Provide the [x, y] coordinate of the cell's center where the given text is located.  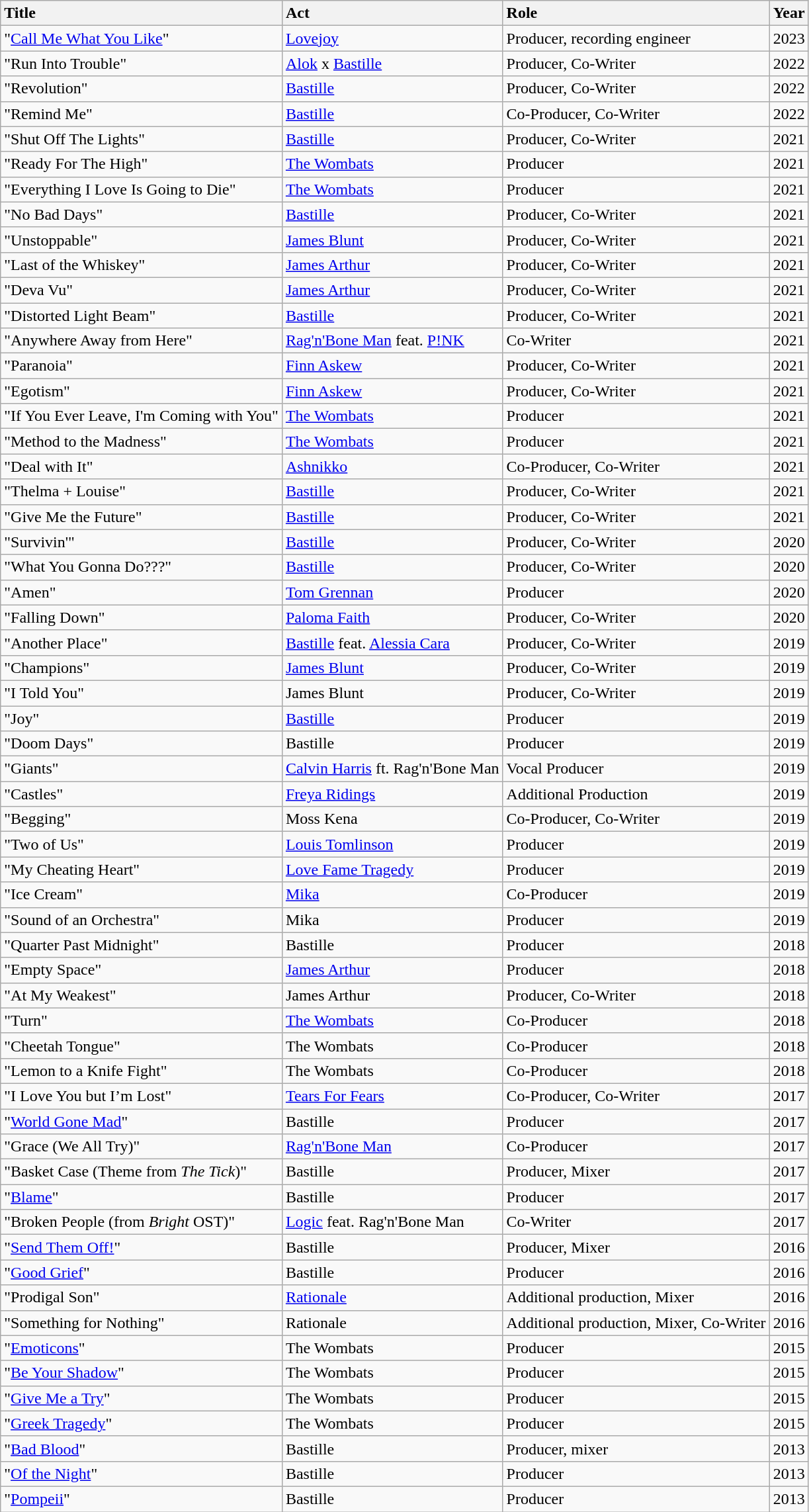
"Doom Days" [142, 744]
"Ready For The High" [142, 164]
Year [788, 13]
"Deva Vu" [142, 290]
"Amen" [142, 592]
"Two of Us" [142, 844]
"Broken People (from Bright OST)" [142, 1222]
Producer, recording engineer [636, 38]
"If You Ever Leave, I'm Coming with You" [142, 416]
"Shut Off The Lights" [142, 139]
"Cheetah Tongue" [142, 1045]
Vocal Producer [636, 769]
"Blame" [142, 1197]
"No Bad Days" [142, 214]
"Something for Nothing" [142, 1323]
Additional Production [636, 794]
Producer, mixer [636, 1448]
"Good Grief" [142, 1272]
"Lemon to a Knife Fight" [142, 1071]
"I Love You but I’m Lost" [142, 1096]
"Be Your Shadow" [142, 1373]
"Pompeii" [142, 1499]
"Greek Tragedy" [142, 1423]
"Of the Night" [142, 1474]
"I Told You" [142, 693]
"Give Me a Try" [142, 1398]
"Basket Case (Theme from The Tick)" [142, 1172]
"Last of the Whiskey" [142, 265]
"My Cheating Heart" [142, 869]
Additional production, Mixer, Co-Writer [636, 1323]
"Give Me the Future" [142, 517]
"Paranoia" [142, 366]
Paloma Faith [392, 617]
2023 [788, 38]
Act [392, 13]
"Grace (We All Try)" [142, 1147]
"Thelma + Louise" [142, 492]
"Egotism" [142, 391]
"Emoticons" [142, 1348]
"Castles" [142, 794]
Love Fame Tragedy [392, 869]
"Sound of an Orchestra" [142, 920]
"At My Weakest" [142, 995]
"Revolution" [142, 89]
Rag'n'Bone Man [392, 1147]
Title [142, 13]
Logic feat. Rag'n'Bone Man [392, 1222]
"Begging" [142, 819]
"World Gone Mad" [142, 1122]
Rag'n'Bone Man feat. P!NK [392, 341]
"Deal with It" [142, 467]
Moss Kena [392, 819]
"Quarter Past Midnight" [142, 945]
Ashnikko [392, 467]
"Distorted Light Beam" [142, 316]
"Bad Blood" [142, 1448]
"Falling Down" [142, 617]
"Empty Space" [142, 970]
"Joy" [142, 718]
"Method to the Madness" [142, 441]
"Turn" [142, 1020]
Tom Grennan [392, 592]
Tears For Fears [392, 1096]
"Everything I Love Is Going to Die" [142, 189]
"Run Into Trouble" [142, 64]
Additional production, Mixer [636, 1298]
Bastille feat. Alessia Cara [392, 643]
"Remind Me" [142, 114]
"Ice Cream" [142, 895]
Role [636, 13]
Calvin Harris ft. Rag'n'Bone Man [392, 769]
"Survivin'" [142, 542]
"Unstoppable" [142, 240]
"Call Me What You Like" [142, 38]
"Champions" [142, 668]
Alok x Bastille [392, 64]
"What You Gonna Do???" [142, 567]
Lovejoy [392, 38]
"Another Place" [142, 643]
Louis Tomlinson [392, 844]
"Prodigal Son" [142, 1298]
Freya Ridings [392, 794]
"Send Them Off!" [142, 1247]
"Anywhere Away from Here" [142, 341]
"Giants" [142, 769]
